Scan for the cell matching the given text and deliver its [x, y] coordinate at center. 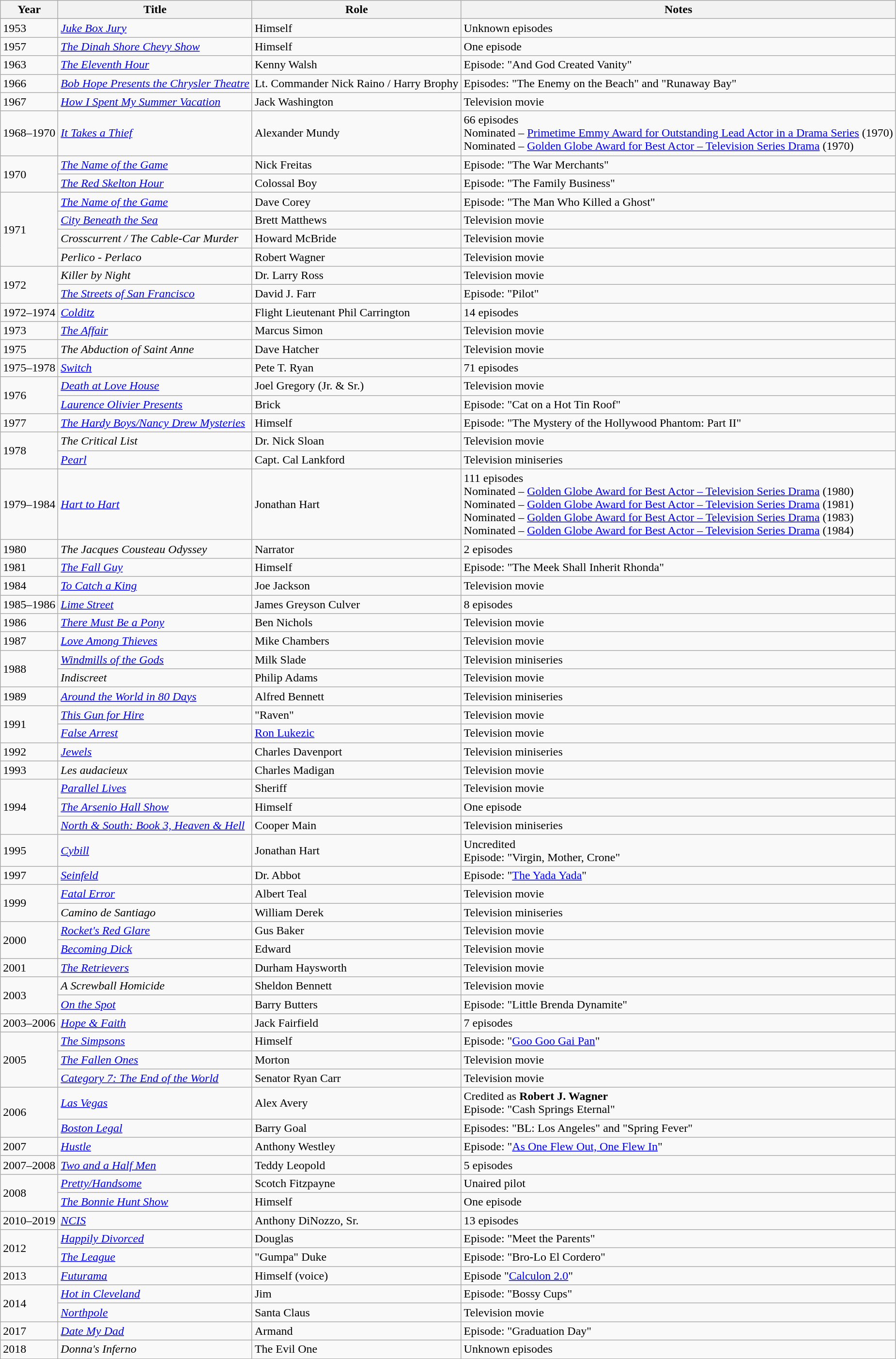
Episode: "The War Merchants" [678, 165]
The Abduction of Saint Anne [155, 349]
Year [29, 10]
Joel Gregory (Jr. & Sr.) [356, 386]
Philip Adams [356, 678]
Mike Chambers [356, 641]
71 episodes [678, 368]
On the Spot [155, 1004]
A Screwball Homicide [155, 986]
2012 [29, 1248]
The Bonnie Hunt Show [155, 1202]
1963 [29, 65]
2003–2006 [29, 1023]
2005 [29, 1060]
Role [356, 10]
Dave Corey [356, 201]
Futurama [155, 1276]
Jack Fairfield [356, 1023]
Flight Lieutenant Phil Carrington [356, 312]
The Fallen Ones [155, 1060]
Hart to Hart [155, 504]
Dave Hatcher [356, 349]
Sheldon Bennett [356, 986]
Jim [356, 1294]
Perlico - Perlaco [155, 257]
Charles Davenport [356, 752]
Boston Legal [155, 1128]
Episode: "The Family Business" [678, 183]
2014 [29, 1303]
Episode: "Bro-Lo El Cordero" [678, 1257]
Windmills of the Gods [155, 660]
Ron Lukezic [356, 733]
1973 [29, 331]
14 episodes [678, 312]
2 episodes [678, 549]
Alex Avery [356, 1103]
Switch [155, 368]
Nick Freitas [356, 165]
Dr. Nick Sloan [356, 441]
Episode: "The Yada Yada" [678, 875]
Credited as Robert J. WagnerEpisode: "Cash Springs Eternal" [678, 1103]
1987 [29, 641]
2018 [29, 1349]
Douglas [356, 1239]
The Arsenio Hall Show [155, 807]
Hustle [155, 1146]
1991 [29, 724]
1966 [29, 83]
2017 [29, 1331]
Indiscreet [155, 678]
Episode: "The Man Who Killed a Ghost" [678, 201]
The Streets of San Francisco [155, 294]
1972 [29, 285]
Narrator [356, 549]
Scotch Fitzpayne [356, 1183]
How I Spent My Summer Vacation [155, 102]
Edward [356, 949]
5 episodes [678, 1165]
Category 7: The End of the World [155, 1078]
Episode: "Bossy Cups" [678, 1294]
Kenny Walsh [356, 65]
Alexander Mundy [356, 133]
The Fall Guy [155, 567]
Robert Wagner [356, 257]
Parallel Lives [155, 788]
Episode: "As One Flew Out, One Flew In" [678, 1146]
UncreditedEpisode: "Virgin, Mother, Crone" [678, 850]
Love Among Thieves [155, 641]
Colditz [155, 312]
2013 [29, 1276]
Dr. Larry Ross [356, 276]
North & South: Book 3, Heaven & Hell [155, 825]
Anthony DiNozzo, Sr. [356, 1220]
Episode: "Cat on a Hot Tin Roof" [678, 404]
1975–1978 [29, 368]
1984 [29, 586]
The Retrievers [155, 968]
2007 [29, 1146]
1967 [29, 102]
The League [155, 1257]
Charles Madigan [356, 770]
To Catch a King [155, 586]
8 episodes [678, 604]
Episode: "Graduation Day" [678, 1331]
It Takes a Thief [155, 133]
1989 [29, 696]
Jack Washington [356, 102]
Fatal Error [155, 894]
1980 [29, 549]
Title [155, 10]
Episode: "Pilot" [678, 294]
Alfred Bennett [356, 696]
1975 [29, 349]
Bob Hope Presents the Chrysler Theatre [155, 83]
The Dinah Shore Chevy Show [155, 46]
Unaired pilot [678, 1183]
2007–2008 [29, 1165]
1992 [29, 752]
Episode: "The Meek Shall Inherit Rhonda" [678, 567]
Jewels [155, 752]
Donna's Inferno [155, 1349]
The Jacques Cousteau Odyssey [155, 549]
2010–2019 [29, 1220]
1977 [29, 423]
1978 [29, 450]
Colossal Boy [356, 183]
Killer by Night [155, 276]
2006 [29, 1112]
Episode: "The Mystery of the Hollywood Phantom: Part II" [678, 423]
The Red Skelton Hour [155, 183]
Notes [678, 10]
Howard McBride [356, 238]
Episode: "And God Created Vanity" [678, 65]
2003 [29, 995]
Les audacieux [155, 770]
Hope & Faith [155, 1023]
Dr. Abbot [356, 875]
Episode "Calculon 2.0" [678, 1276]
This Gun for Hire [155, 715]
1979–1984 [29, 504]
1981 [29, 567]
13 episodes [678, 1220]
2001 [29, 968]
1985–1986 [29, 604]
Episode: "Little Brenda Dynamite" [678, 1004]
The Affair [155, 331]
2008 [29, 1192]
7 episodes [678, 1023]
Death at Love House [155, 386]
Barry Butters [356, 1004]
1971 [29, 229]
1995 [29, 850]
Lt. Commander Nick Raino / Harry Brophy [356, 83]
Armand [356, 1331]
Cooper Main [356, 825]
1957 [29, 46]
"Raven" [356, 715]
"Gumpa" Duke [356, 1257]
Pearl [155, 460]
1994 [29, 807]
There Must Be a Pony [155, 623]
NCIS [155, 1220]
Marcus Simon [356, 331]
Episode: "Meet the Parents" [678, 1239]
1970 [29, 174]
Juke Box Jury [155, 28]
City Beneath the Sea [155, 220]
Pretty/Handsome [155, 1183]
Crosscurrent / The Cable-Car Murder [155, 238]
Capt. Cal Lankford [356, 460]
The Simpsons [155, 1041]
Date My Dad [155, 1331]
Northpole [155, 1313]
Ben Nichols [356, 623]
1976 [29, 395]
Lime Street [155, 604]
Las Vegas [155, 1103]
Rocket's Red Glare [155, 931]
Around the World in 80 Days [155, 696]
Episode: "Goo Goo Gai Pan" [678, 1041]
Gus Baker [356, 931]
Laurence Olivier Presents [155, 404]
Durham Haysworth [356, 968]
2000 [29, 940]
Pete T. Ryan [356, 368]
1999 [29, 903]
Camino de Santiago [155, 912]
Teddy Leopold [356, 1165]
False Arrest [155, 733]
Seinfeld [155, 875]
Becoming Dick [155, 949]
1988 [29, 669]
1997 [29, 875]
Himself (voice) [356, 1276]
James Greyson Culver [356, 604]
Santa Claus [356, 1313]
Albert Teal [356, 894]
1968–1970 [29, 133]
Barry Goal [356, 1128]
The Evil One [356, 1349]
1993 [29, 770]
William Derek [356, 912]
Senator Ryan Carr [356, 1078]
David J. Farr [356, 294]
Brett Matthews [356, 220]
Joe Jackson [356, 586]
The Critical List [155, 441]
1972–1974 [29, 312]
Episodes: "BL: Los Angeles" and "Spring Fever" [678, 1128]
Episodes: "The Enemy on the Beach" and "Runaway Bay" [678, 83]
Morton [356, 1060]
1986 [29, 623]
1953 [29, 28]
The Hardy Boys/Nancy Drew Mysteries [155, 423]
Sheriff [356, 788]
The Eleventh Hour [155, 65]
Two and a Half Men [155, 1165]
Anthony Westley [356, 1146]
Happily Divorced [155, 1239]
Milk Slade [356, 660]
Cybill [155, 850]
Hot in Cleveland [155, 1294]
Brick [356, 404]
